For the text-containing cell, return its midpoint in [x, y] coordinate format. 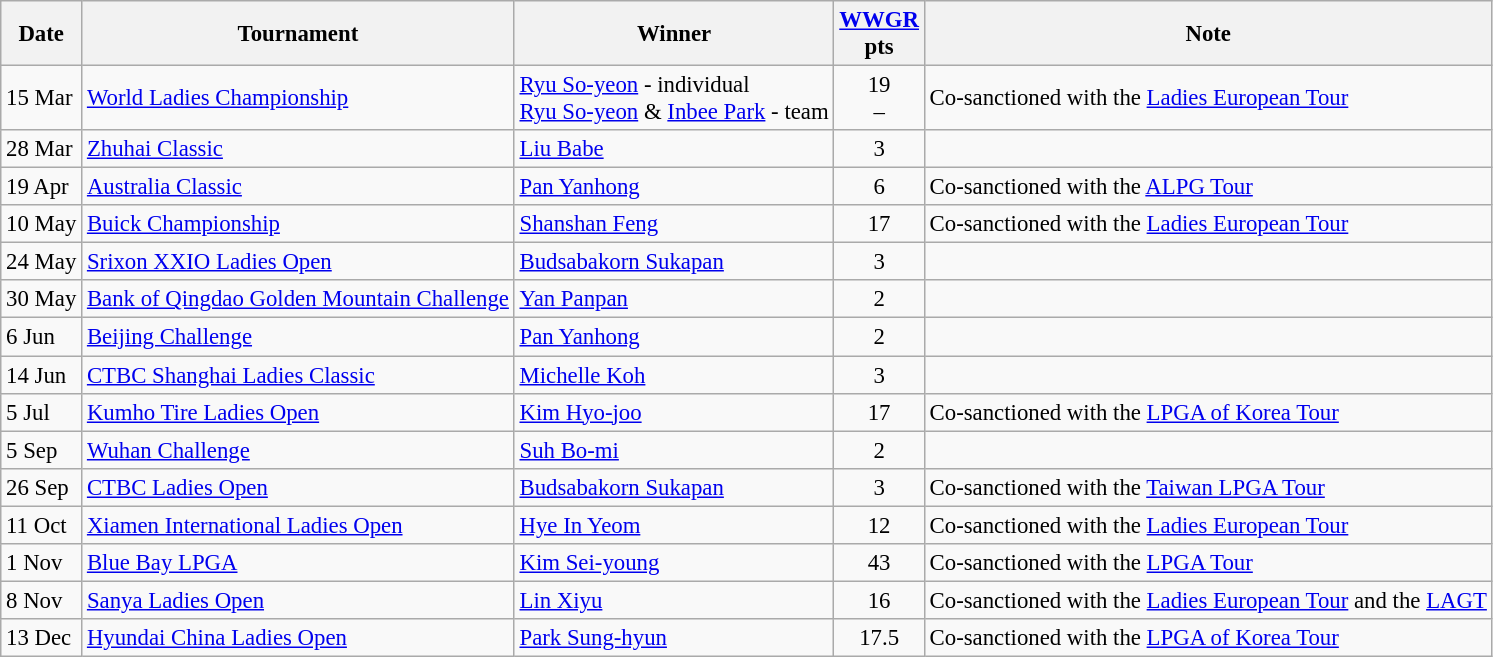
Winner [674, 34]
Xiamen International Ladies Open [298, 525]
Kumho Tire Ladies Open [298, 412]
30 May [42, 299]
11 Oct [42, 525]
Wuhan Challenge [298, 450]
World Ladies Championship [298, 98]
Co-sanctioned with the Taiwan LPGA Tour [1208, 487]
CTBC Shanghai Ladies Classic [298, 375]
Kim Sei-young [674, 563]
17.5 [879, 638]
CTBC Ladies Open [298, 487]
Suh Bo-mi [674, 450]
Buick Championship [298, 224]
Beijing Challenge [298, 337]
28 Mar [42, 149]
14 Jun [42, 375]
43 [879, 563]
Co-sanctioned with the Ladies European Tour and the LAGT [1208, 600]
Michelle Koh [674, 375]
Ryu So-yeon - individual Ryu So-yeon & Inbee Park - team [674, 98]
Srixon XXIO Ladies Open [298, 262]
6 Jun [42, 337]
Kim Hyo-joo [674, 412]
Note [1208, 34]
Shanshan Feng [674, 224]
Park Sung-hyun [674, 638]
5 Sep [42, 450]
Hye In Yeom [674, 525]
19– [879, 98]
Yan Panpan [674, 299]
Bank of Qingdao Golden Mountain Challenge [298, 299]
Liu Babe [674, 149]
Zhuhai Classic [298, 149]
Lin Xiyu [674, 600]
15 Mar [42, 98]
12 [879, 525]
13 Dec [42, 638]
Hyundai China Ladies Open [298, 638]
1 Nov [42, 563]
10 May [42, 224]
Co-sanctioned with the LPGA Tour [1208, 563]
19 Apr [42, 187]
Co-sanctioned with the ALPG Tour [1208, 187]
16 [879, 600]
8 Nov [42, 600]
Date [42, 34]
Sanya Ladies Open [298, 600]
26 Sep [42, 487]
Blue Bay LPGA [298, 563]
Tournament [298, 34]
WWGRpts [879, 34]
6 [879, 187]
5 Jul [42, 412]
24 May [42, 262]
Australia Classic [298, 187]
